Locate the cell with the specified text and output its [X, Y] center coordinate. 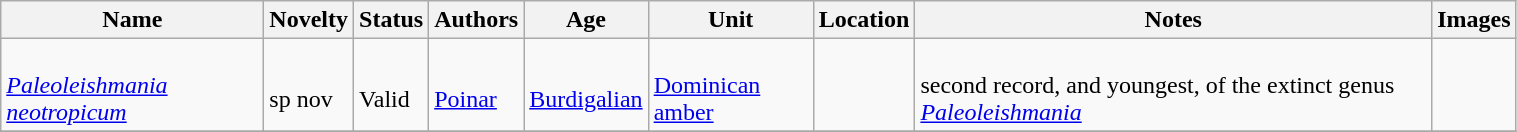
Location [864, 20]
Age [586, 20]
Burdigalian [586, 85]
Name [132, 20]
Dominican amber [730, 85]
Novelty [309, 20]
second record, and youngest, of the extinct genus Paleoleishmania [1174, 85]
Paleoleishmania neotropicum [132, 85]
Notes [1174, 20]
Images [1474, 20]
Status [392, 20]
Poinar [476, 85]
sp nov [309, 85]
Valid [392, 85]
Authors [476, 20]
Unit [730, 20]
